Output the (X, Y) coordinate of the center of the cell containing the given text.  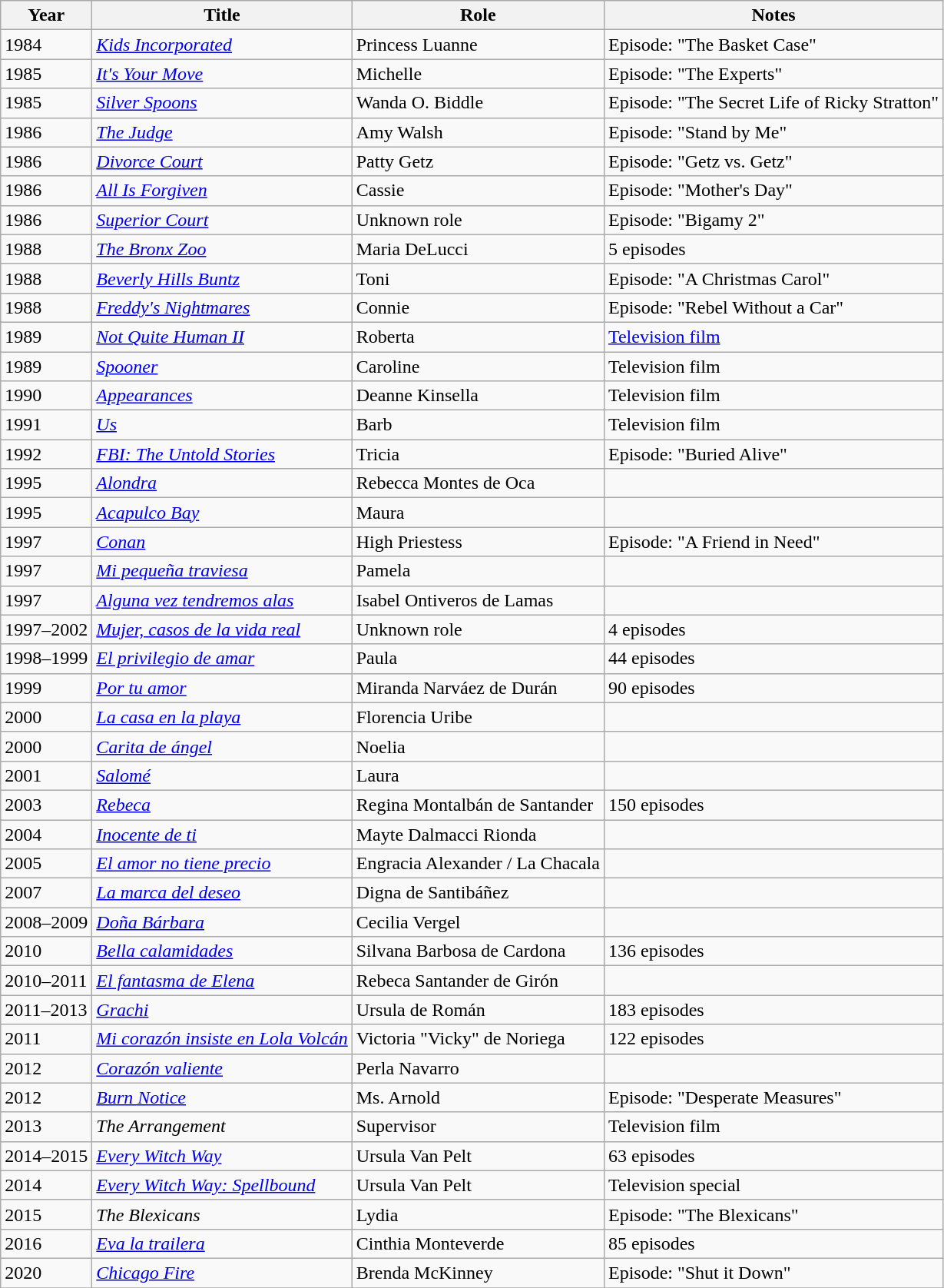
The Arrangement (222, 1127)
Amy Walsh (478, 132)
1984 (46, 45)
Episode: "Bigamy 2" (773, 220)
All Is Forgiven (222, 191)
2010–2011 (46, 981)
1991 (46, 425)
Roberta (478, 337)
2011 (46, 1039)
High Priestess (478, 542)
El amor no tiene precio (222, 864)
2014–2015 (46, 1156)
Burn Notice (222, 1097)
Mi corazón insiste en Lola Volcán (222, 1039)
Rebecca Montes de Oca (478, 483)
122 episodes (773, 1039)
Alguna vez tendremos alas (222, 600)
183 episodes (773, 1010)
The Bronx Zoo (222, 249)
Appearances (222, 396)
Superior Court (222, 220)
Brenda McKinney (478, 1273)
Role (478, 15)
Victoria "Vicky" de Noriega (478, 1039)
Wanda O. Biddle (478, 103)
Pamela (478, 571)
Laura (478, 775)
Supervisor (478, 1127)
Maura (478, 513)
Cassie (478, 191)
Episode: "A Friend in Need" (773, 542)
2010 (46, 951)
Episode: "Desperate Measures" (773, 1097)
El privilegio de amar (222, 659)
Acapulco Bay (222, 513)
136 episodes (773, 951)
2020 (46, 1273)
Cecilia Vergel (478, 922)
Every Witch Way: Spellbound (222, 1185)
Silver Spoons (222, 103)
5 episodes (773, 249)
Episode: "The Basket Case" (773, 45)
Us (222, 425)
Engracia Alexander / La Chacala (478, 864)
2015 (46, 1214)
Cinthia Monteverde (478, 1243)
Kids Incorporated (222, 45)
Eva la trailera (222, 1243)
Television special (773, 1185)
2001 (46, 775)
Deanne Kinsella (478, 396)
2011–2013 (46, 1010)
2003 (46, 805)
It's Your Move (222, 74)
Mi pequeña traviesa (222, 571)
Isabel Ontiveros de Lamas (478, 600)
La marca del deseo (222, 893)
63 episodes (773, 1156)
Grachi (222, 1010)
Episode: "Buried Alive" (773, 454)
Toni (478, 278)
Episode: "Shut it Down" (773, 1273)
1997–2002 (46, 629)
Princess Luanne (478, 45)
Florencia Uribe (478, 717)
1999 (46, 688)
Ms. Arnold (478, 1097)
Divorce Court (222, 161)
The Blexicans (222, 1214)
2004 (46, 834)
Rebeca Santander de Girón (478, 981)
2016 (46, 1243)
Beverly Hills Buntz (222, 278)
2007 (46, 893)
85 episodes (773, 1243)
Bella calamidades (222, 951)
Salomé (222, 775)
Regina Montalbán de Santander (478, 805)
Mayte Dalmacci Rionda (478, 834)
Spooner (222, 367)
Mujer, casos de la vida real (222, 629)
1990 (46, 396)
Noelia (478, 746)
Episode: "Getz vs. Getz" (773, 161)
Caroline (478, 367)
Paula (478, 659)
Corazón valiente (222, 1068)
Notes (773, 15)
Doña Bárbara (222, 922)
Rebeca (222, 805)
Maria DeLucci (478, 249)
Ursula de Román (478, 1010)
Chicago Fire (222, 1273)
Silvana Barbosa de Cardona (478, 951)
Lydia (478, 1214)
Digna de Santibáñez (478, 893)
Episode: "A Christmas Carol" (773, 278)
Miranda Narváez de Durán (478, 688)
Not Quite Human II (222, 337)
Episode: "Stand by Me" (773, 132)
Carita de ángel (222, 746)
2013 (46, 1127)
Year (46, 15)
El fantasma de Elena (222, 981)
Episode: "The Experts" (773, 74)
1992 (46, 454)
2008–2009 (46, 922)
Tricia (478, 454)
Episode: "Mother's Day" (773, 191)
Perla Navarro (478, 1068)
The Judge (222, 132)
1998–1999 (46, 659)
Inocente de ti (222, 834)
Every Witch Way (222, 1156)
Connie (478, 307)
Freddy's Nightmares (222, 307)
Conan (222, 542)
FBI: The Untold Stories (222, 454)
4 episodes (773, 629)
Patty Getz (478, 161)
La casa en la playa (222, 717)
Alondra (222, 483)
Title (222, 15)
Michelle (478, 74)
Episode: "The Blexicans" (773, 1214)
90 episodes (773, 688)
Episode: "Rebel Without a Car" (773, 307)
150 episodes (773, 805)
2014 (46, 1185)
44 episodes (773, 659)
Episode: "The Secret Life of Ricky Stratton" (773, 103)
Barb (478, 425)
Por tu amor (222, 688)
2005 (46, 864)
